Scan for the cell matching the given text and deliver its (X, Y) coordinate at center. 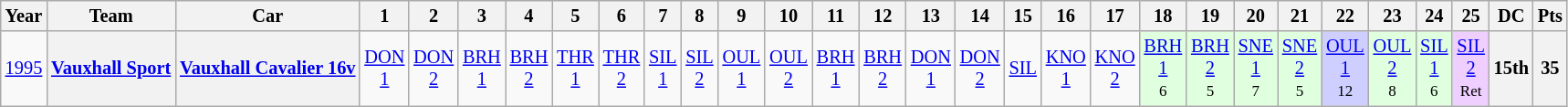
35 (1550, 69)
9 (742, 16)
Vauxhall Sport (111, 69)
Team (111, 16)
19 (1210, 16)
21 (1300, 16)
BRH25 (1210, 69)
Pts (1550, 16)
SIL16 (1434, 69)
24 (1434, 16)
THR1 (575, 69)
23 (1393, 16)
Vauxhall Cavalier 16v (267, 69)
6 (622, 16)
BRH16 (1164, 69)
SNE25 (1300, 69)
15 (1023, 16)
20 (1256, 16)
Year (24, 16)
10 (789, 16)
12 (883, 16)
OUL2 (789, 69)
8 (699, 16)
THR2 (622, 69)
SIL (1023, 69)
SNE17 (1256, 69)
5 (575, 16)
17 (1115, 16)
13 (931, 16)
3 (482, 16)
7 (663, 16)
Car (267, 16)
KNO2 (1115, 69)
11 (836, 16)
2 (434, 16)
SIL1 (663, 69)
4 (529, 16)
OUL28 (1393, 69)
1 (384, 16)
1995 (24, 69)
KNO1 (1066, 69)
16 (1066, 16)
SIL2 (699, 69)
OUL1 (742, 69)
25 (1470, 16)
15th (1511, 69)
18 (1164, 16)
OUL112 (1345, 69)
14 (980, 16)
DC (1511, 16)
SIL2Ret (1470, 69)
22 (1345, 16)
